Return the (x, y) coordinate for the center point of the cell that contains the specified text.  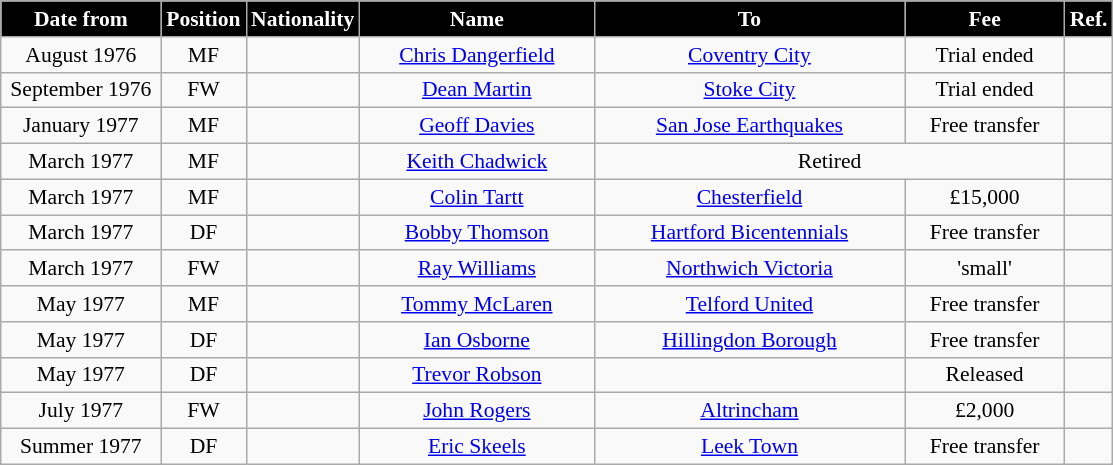
January 1977 (81, 126)
Ray Williams (476, 269)
Ref. (1089, 19)
Coventry City (749, 55)
Name (476, 19)
Released (985, 375)
Position (204, 19)
Fee (985, 19)
Trevor Robson (476, 375)
September 1976 (81, 90)
Leek Town (749, 447)
Altrincham (749, 411)
Ian Osborne (476, 340)
Retired (829, 162)
Bobby Thomson (476, 233)
To (749, 19)
Hartford Bicentennials (749, 233)
Dean Martin (476, 90)
'small' (985, 269)
Hillingdon Borough (749, 340)
July 1977 (81, 411)
Summer 1977 (81, 447)
£15,000 (985, 197)
Keith Chadwick (476, 162)
Geoff Davies (476, 126)
John Rogers (476, 411)
Eric Skeels (476, 447)
Date from (81, 19)
£2,000 (985, 411)
Colin Tartt (476, 197)
Northwich Victoria (749, 269)
Chris Dangerfield (476, 55)
Telford United (749, 304)
Nationality (302, 19)
Tommy McLaren (476, 304)
San Jose Earthquakes (749, 126)
Stoke City (749, 90)
August 1976 (81, 55)
Chesterfield (749, 197)
